Identify which cell holds the provided text, then report its [X, Y] central coordinate. 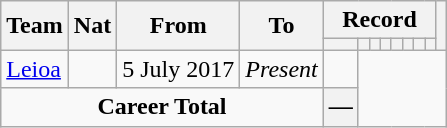
Record [379, 20]
— [340, 107]
Team [35, 26]
To [282, 26]
From [178, 26]
Present [282, 69]
Nat [92, 26]
Career Total [162, 107]
5 July 2017 [178, 69]
Leioa [35, 69]
